Locate the cell with the specified text and output its (X, Y) center coordinate. 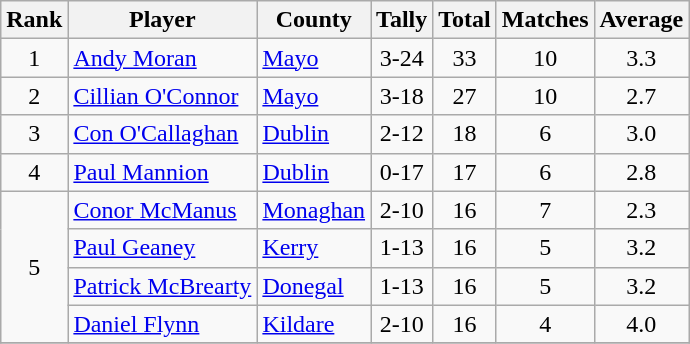
Paul Geaney (162, 248)
Con O'Callaghan (162, 134)
Average (642, 20)
18 (465, 134)
3.3 (642, 58)
33 (465, 58)
2.7 (642, 96)
Tally (402, 20)
3 (34, 134)
Donegal (314, 286)
2.8 (642, 172)
Monaghan (314, 210)
3.0 (642, 134)
3-18 (402, 96)
Total (465, 20)
2-12 (402, 134)
Conor McManus (162, 210)
Patrick McBrearty (162, 286)
Kerry (314, 248)
0-17 (402, 172)
2.3 (642, 210)
Rank (34, 20)
1 (34, 58)
Daniel Flynn (162, 324)
Kildare (314, 324)
3-24 (402, 58)
County (314, 20)
7 (545, 210)
17 (465, 172)
4.0 (642, 324)
Player (162, 20)
Paul Mannion (162, 172)
2 (34, 96)
Cillian O'Connor (162, 96)
Andy Moran (162, 58)
27 (465, 96)
Matches (545, 20)
